Locate the cell with the specified text and output its (x, y) center coordinate. 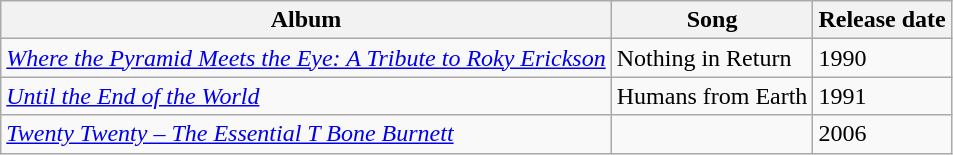
Release date (882, 20)
Song (712, 20)
Where the Pyramid Meets the Eye: A Tribute to Roky Erickson (306, 58)
Until the End of the World (306, 96)
2006 (882, 134)
Humans from Earth (712, 96)
1990 (882, 58)
1991 (882, 96)
Nothing in Return (712, 58)
Album (306, 20)
Twenty Twenty – The Essential T Bone Burnett (306, 134)
